Capture the cell that displays the provided text and extract its (x, y) central coordinate. 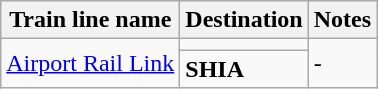
Notes (342, 20)
SHIA (244, 69)
Train line name (90, 20)
Destination (244, 20)
- (342, 64)
Airport Rail Link (90, 64)
